Find where the given text appears and provide that cell's center as [x, y] coordinate. 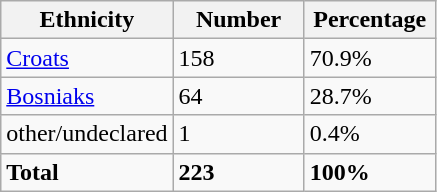
100% [370, 172]
70.9% [370, 58]
28.7% [370, 96]
Percentage [370, 20]
other/undeclared [87, 134]
Total [87, 172]
158 [238, 58]
Ethnicity [87, 20]
223 [238, 172]
64 [238, 96]
Croats [87, 58]
Bosniaks [87, 96]
Number [238, 20]
0.4% [370, 134]
1 [238, 134]
